Search for the cell housing the specified text and yield its [x, y] center coordinate. 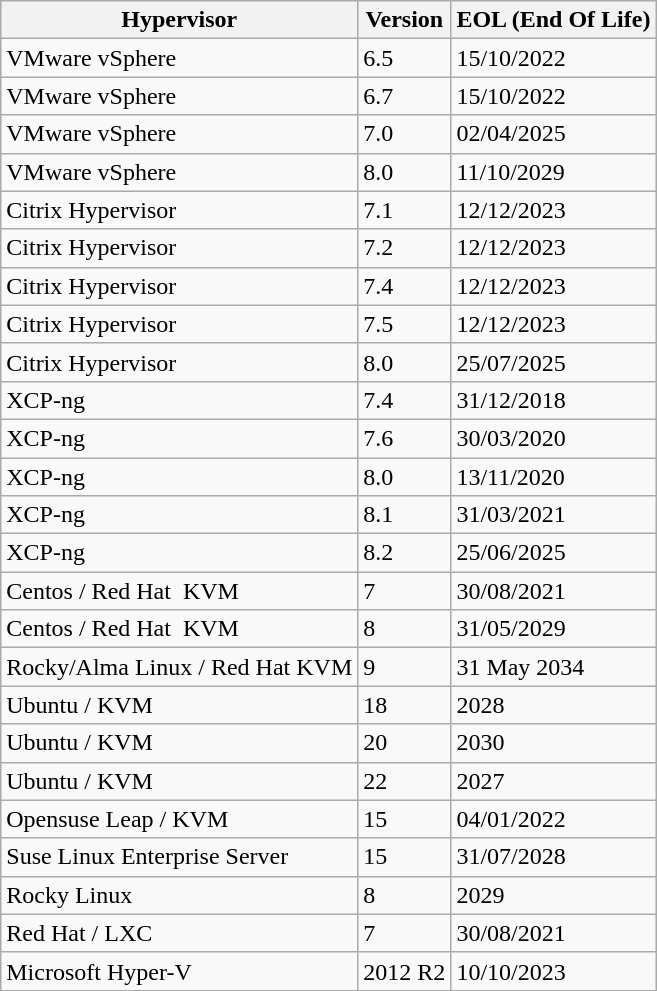
13/11/2020 [554, 477]
31/12/2018 [554, 400]
20 [404, 743]
2028 [554, 705]
Opensuse Leap / KVM [180, 819]
31 May 2034 [554, 667]
10/10/2023 [554, 971]
Suse Linux Enterprise Server [180, 857]
2027 [554, 781]
30/03/2020 [554, 438]
Rocky Linux [180, 895]
Version [404, 20]
7.6 [404, 438]
22 [404, 781]
31/07/2028 [554, 857]
8.2 [404, 553]
EOL (End Of Life) [554, 20]
02/04/2025 [554, 134]
7.1 [404, 210]
31/03/2021 [554, 515]
7.5 [404, 324]
Rocky/Alma Linux / Red Hat KVM [180, 667]
2029 [554, 895]
25/07/2025 [554, 362]
11/10/2029 [554, 172]
8.1 [404, 515]
Microsoft Hyper-V [180, 971]
31/05/2029 [554, 629]
6.7 [404, 96]
04/01/2022 [554, 819]
2012 R2 [404, 971]
25/06/2025 [554, 553]
Hypervisor [180, 20]
2030 [554, 743]
Red Hat / LXC [180, 933]
7.0 [404, 134]
6.5 [404, 58]
7.2 [404, 248]
9 [404, 667]
18 [404, 705]
